Detect which cell encompasses the target text, then output its (X, Y) center coordinate. 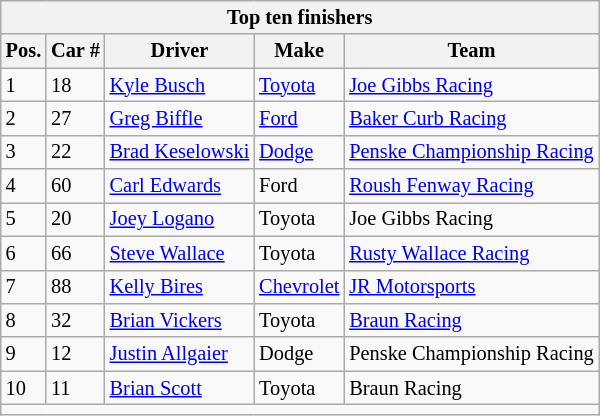
60 (76, 186)
Pos. (24, 51)
12 (76, 354)
Greg Biffle (180, 118)
5 (24, 219)
Baker Curb Racing (471, 118)
Steve Wallace (180, 253)
Brad Keselowski (180, 152)
4 (24, 186)
Brian Scott (180, 388)
Top ten finishers (300, 17)
9 (24, 354)
6 (24, 253)
11 (76, 388)
Carl Edwards (180, 186)
8 (24, 320)
Kelly Bires (180, 287)
Team (471, 51)
88 (76, 287)
3 (24, 152)
Joey Logano (180, 219)
Chevrolet (299, 287)
27 (76, 118)
18 (76, 85)
Car # (76, 51)
Driver (180, 51)
2 (24, 118)
Make (299, 51)
JR Motorsports (471, 287)
20 (76, 219)
10 (24, 388)
Justin Allgaier (180, 354)
Rusty Wallace Racing (471, 253)
Brian Vickers (180, 320)
66 (76, 253)
7 (24, 287)
Roush Fenway Racing (471, 186)
Kyle Busch (180, 85)
32 (76, 320)
1 (24, 85)
22 (76, 152)
